Search for the cell housing the specified text and yield its (x, y) center coordinate. 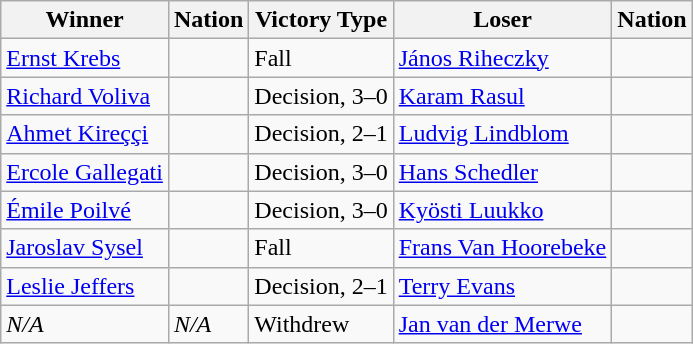
Leslie Jeffers (85, 286)
Hans Schedler (502, 172)
Jaroslav Sysel (85, 248)
Émile Poilvé (85, 210)
Victory Type (321, 20)
János Riheczky (502, 58)
Richard Voliva (85, 96)
Karam Rasul (502, 96)
Kyösti Luukko (502, 210)
Frans Van Hoorebeke (502, 248)
Ludvig Lindblom (502, 134)
Loser (502, 20)
Ernst Krebs (85, 58)
Ercole Gallegati (85, 172)
Withdrew (321, 324)
Jan van der Merwe (502, 324)
Terry Evans (502, 286)
Ahmet Kireççi (85, 134)
Winner (85, 20)
